Locate the cell with the specified text and output its (x, y) center coordinate. 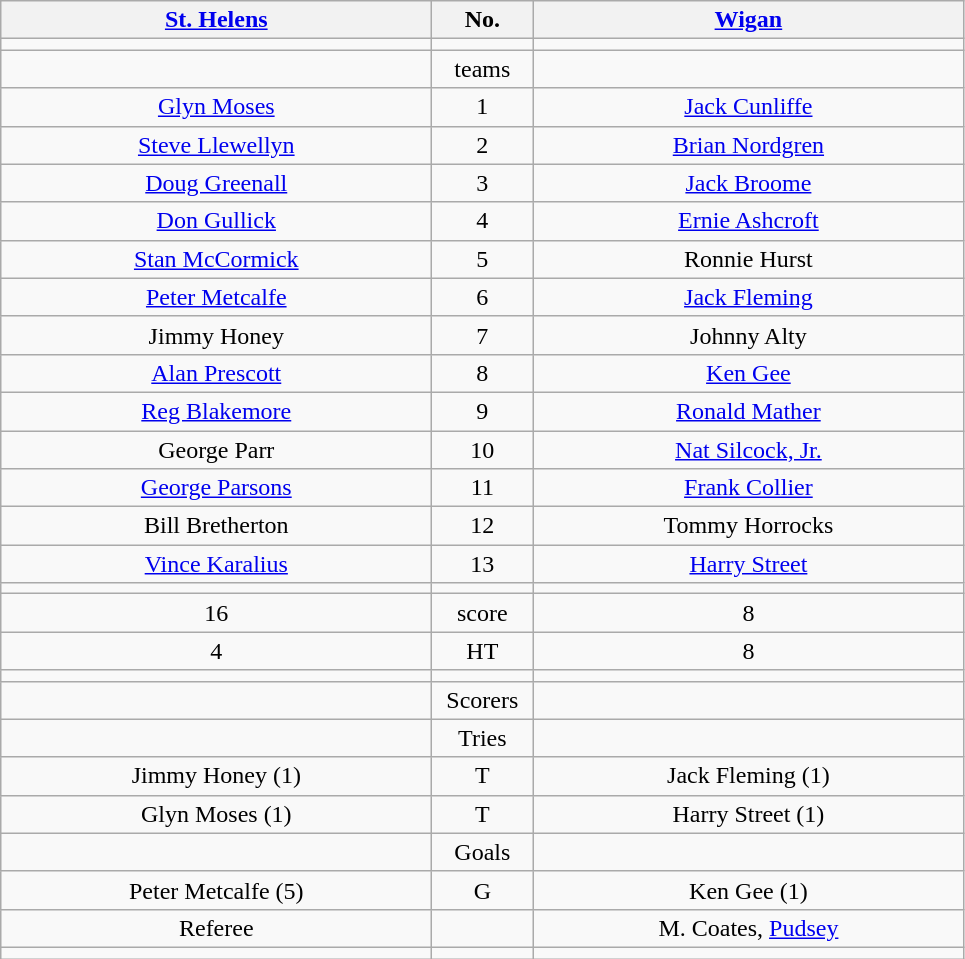
Jack Fleming (1) (748, 776)
G (482, 890)
Ken Gee (748, 373)
Jack Fleming (748, 297)
11 (482, 488)
Harry Street (1) (748, 814)
teams (482, 69)
Reg Blakemore (216, 411)
Glyn Moses (1) (216, 814)
Referee (216, 928)
Harry Street (748, 564)
Don Gullick (216, 221)
Brian Nordgren (748, 145)
Nat Silcock, Jr. (748, 449)
Ernie Ashcroft (748, 221)
Bill Bretherton (216, 526)
Tommy Horrocks (748, 526)
1 (482, 107)
Peter Metcalfe (216, 297)
Stan McCormick (216, 259)
5 (482, 259)
2 (482, 145)
13 (482, 564)
Jack Broome (748, 183)
3 (482, 183)
Peter Metcalfe (5) (216, 890)
Vince Karalius (216, 564)
Alan Prescott (216, 373)
10 (482, 449)
Jimmy Honey (1) (216, 776)
7 (482, 335)
St. Helens (216, 20)
16 (216, 613)
Tries (482, 738)
Jack Cunliffe (748, 107)
Goals (482, 852)
Steve Llewellyn (216, 145)
score (482, 613)
Ronald Mather (748, 411)
Wigan (748, 20)
12 (482, 526)
No. (482, 20)
George Parr (216, 449)
6 (482, 297)
Johnny Alty (748, 335)
9 (482, 411)
Ken Gee (1) (748, 890)
M. Coates, Pudsey (748, 928)
Ronnie Hurst (748, 259)
Glyn Moses (216, 107)
Jimmy Honey (216, 335)
HT (482, 651)
Doug Greenall (216, 183)
George Parsons (216, 488)
Scorers (482, 700)
Frank Collier (748, 488)
